Provide the [X, Y] coordinate of the cell's center where the given text is located.  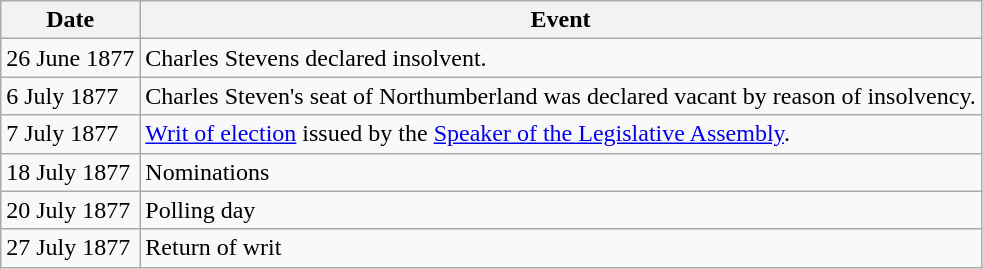
Polling day [561, 210]
6 July 1877 [70, 96]
Charles Stevens declared insolvent. [561, 58]
26 June 1877 [70, 58]
Writ of election issued by the Speaker of the Legislative Assembly. [561, 134]
Event [561, 20]
18 July 1877 [70, 172]
Date [70, 20]
Nominations [561, 172]
7 July 1877 [70, 134]
27 July 1877 [70, 248]
20 July 1877 [70, 210]
Return of writ [561, 248]
Charles Steven's seat of Northumberland was declared vacant by reason of insolvency. [561, 96]
